Output the [X, Y] coordinate of the center of the cell containing the given text.  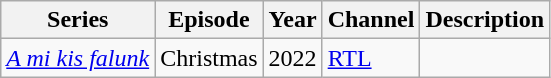
RTL [371, 58]
Description [485, 20]
Christmas [209, 58]
2022 [292, 58]
A mi kis falunk [78, 58]
Episode [209, 20]
Series [78, 20]
Year [292, 20]
Channel [371, 20]
